Scan for the cell matching the given text and deliver its [x, y] coordinate at center. 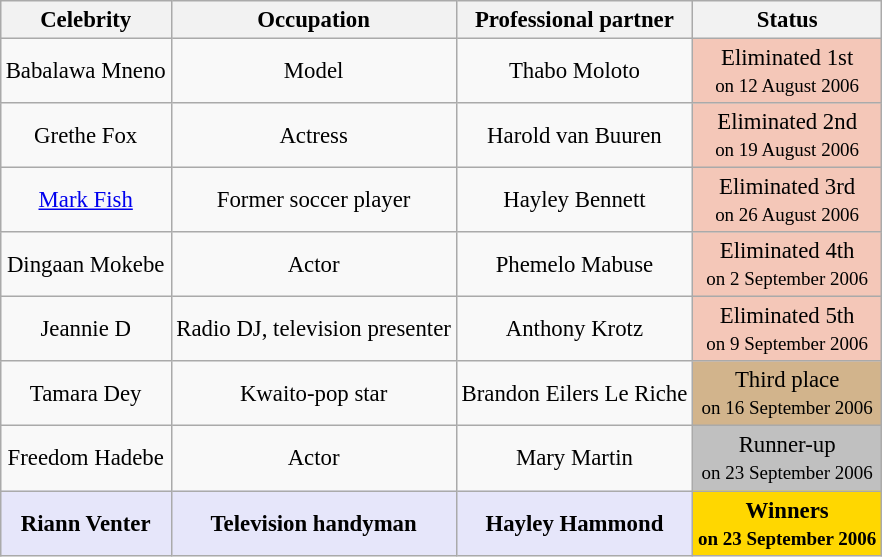
Hayley Bennett [574, 200]
Thabo Moloto [574, 70]
Eliminated 4thon 2 September 2006 [788, 264]
Eliminated 5thon 9 September 2006 [788, 330]
Occupation [314, 20]
Phemelo Mabuse [574, 264]
Mark Fish [86, 200]
Eliminated 3rdon 26 August 2006 [788, 200]
Winnerson 23 September 2006 [788, 522]
Former soccer player [314, 200]
Mary Martin [574, 458]
Harold van Buuren [574, 136]
Anthony Krotz [574, 330]
Professional partner [574, 20]
Celebrity [86, 20]
Eliminated 1ston 12 August 2006 [788, 70]
Eliminated 2ndon 19 August 2006 [788, 136]
Model [314, 70]
Status [788, 20]
Hayley Hammond [574, 522]
Riann Venter [86, 522]
Brandon Eilers Le Riche [574, 394]
Third placeon 16 September 2006 [788, 394]
Babalawa Mneno [86, 70]
Runner-upon 23 September 2006 [788, 458]
Television handyman [314, 522]
Grethe Fox [86, 136]
Jeannie D [86, 330]
Dingaan Mokebe [86, 264]
Radio DJ, television presenter [314, 330]
Kwaito-pop star [314, 394]
Actress [314, 136]
Freedom Hadebe [86, 458]
Tamara Dey [86, 394]
